Locate the cell with the specified text and output its [X, Y] center coordinate. 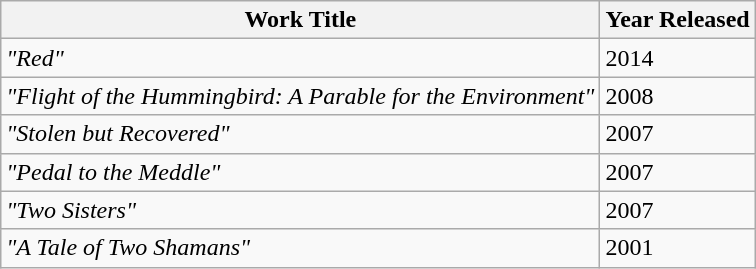
2014 [678, 58]
2001 [678, 248]
2008 [678, 96]
Year Released [678, 20]
"Flight of the Hummingbird: A Parable for the Environment" [300, 96]
"Two Sisters" [300, 210]
"Pedal to the Meddle" [300, 172]
"Stolen but Recovered" [300, 134]
Work Title [300, 20]
"A Tale of Two Shamans" [300, 248]
"Red" [300, 58]
